Extract the (x, y) coordinate from the center of the cell holding the provided text.  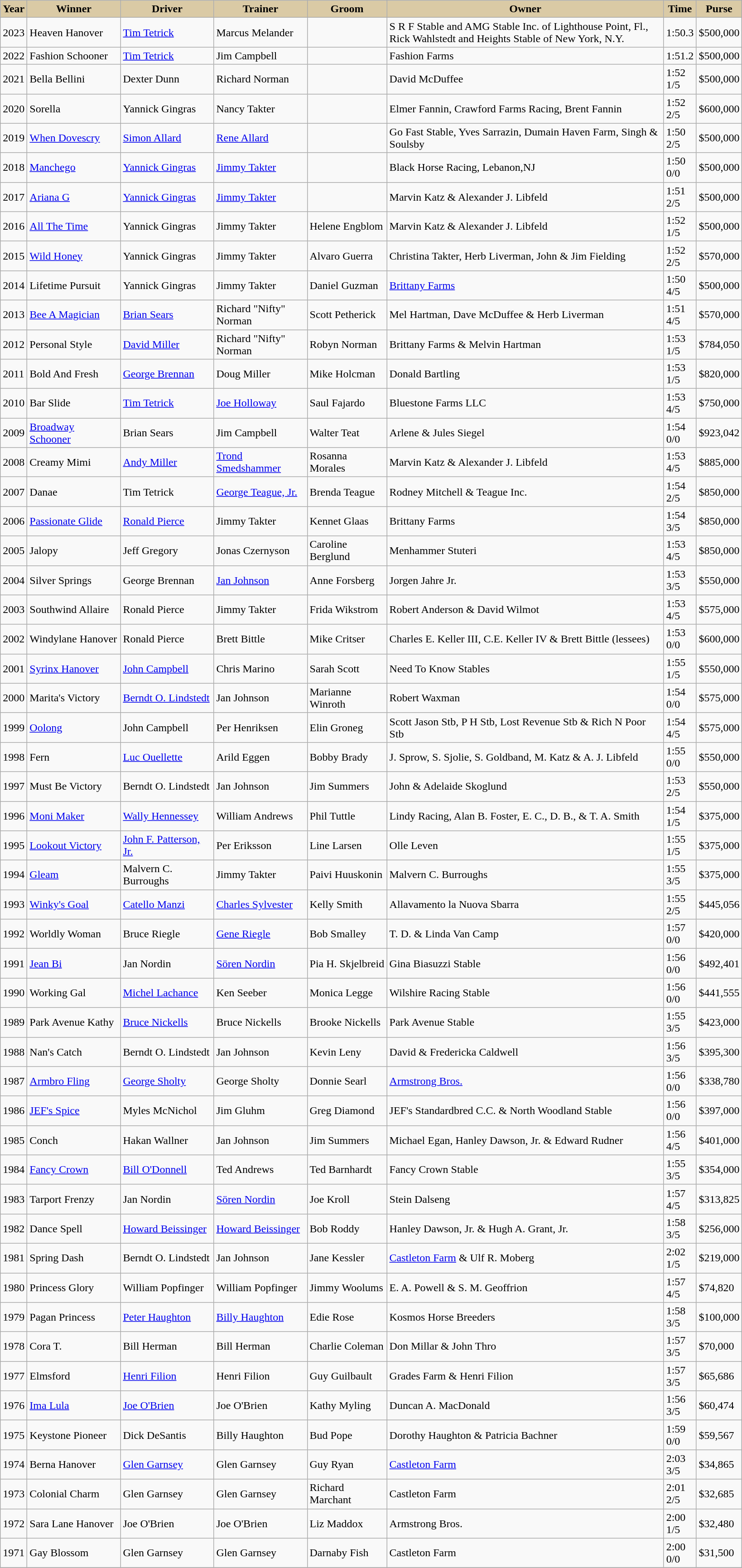
Brittany Farms & Melvin Hartman (525, 344)
Lifetime Pursuit (74, 285)
Oolong (74, 728)
2018 (14, 168)
2000 (14, 698)
1:55 2/5 (680, 904)
$34,865 (719, 1464)
2002 (14, 639)
Grades Farm & Henri Filion (525, 1376)
Jane Kessler (347, 1258)
Kathy Myling (347, 1405)
Anne Forsberg (347, 580)
David Miller (167, 344)
1981 (14, 1258)
$423,000 (719, 1022)
S R F Stable and AMG Stable Inc. of Lighthouse Point, Fl., Rick Wahlstedt and Heights Stable of New York, N.Y. (525, 33)
$397,000 (719, 1111)
Guy Ryan (347, 1464)
David & Fredericka Caldwell (525, 1052)
Per Eriksson (260, 845)
Winky's Goal (74, 904)
Sorella (74, 109)
Jeff Gregory (167, 551)
Daniel Guzman (347, 285)
Elmer Fannin, Crawford Farms Racing, Brent Fannin (525, 109)
1994 (14, 875)
1:51 4/5 (680, 314)
Nan's Catch (74, 1052)
Conch (74, 1140)
Nancy Takter (260, 109)
1:56 4/5 (680, 1140)
Wilshire Racing Stable (525, 993)
Darnaby Fish (347, 1553)
Walter Teat (347, 433)
1977 (14, 1376)
Donnie Searl (347, 1081)
2006 (14, 521)
$420,000 (719, 934)
Need To Know Stables (525, 669)
2023 (14, 33)
1989 (14, 1022)
1:53 3/5 (680, 580)
Brett Bittle (260, 639)
Donald Bartling (525, 374)
Arlene & Jules Siegel (525, 433)
1:57 0/0 (680, 934)
2003 (14, 610)
William Andrews (260, 815)
Kevin Leny (347, 1052)
2:00 1/5 (680, 1523)
Michel Lachance (167, 993)
Syrinx Hanover (74, 669)
Michael Egan, Hanley Dawson, Jr. & Edward Rudner (525, 1140)
Stein Dalseng (525, 1199)
Silver Springs (74, 580)
Robyn Norman (347, 344)
$219,000 (719, 1258)
John & Adelaide Skoglund (525, 786)
1993 (14, 904)
1982 (14, 1229)
Greg Diamond (347, 1111)
Saul Fajardo (347, 403)
Hanley Dawson, Jr. & Hugh A. Grant, Jr. (525, 1229)
Richard Marchant (347, 1494)
Duncan A. MacDonald (525, 1405)
$750,000 (719, 403)
$32,480 (719, 1523)
Alvaro Guerra (347, 256)
Armbro Fling (74, 1081)
1:59 0/0 (680, 1435)
1998 (14, 757)
1991 (14, 963)
Marianne Winroth (347, 698)
David McDuffee (525, 79)
Mike Critser (347, 639)
2015 (14, 256)
E. A. Powell & S. M. Geoffrion (525, 1288)
Brooke Nickells (347, 1022)
Manchego (74, 168)
Bella Bellini (74, 79)
T. D. & Linda Van Camp (525, 934)
1997 (14, 786)
JEF's Spice (74, 1111)
Phil Tuttle (347, 815)
2005 (14, 551)
Robert Anderson & David Wilmot (525, 610)
2017 (14, 197)
2010 (14, 403)
Gene Riegle (260, 934)
Gay Blossom (74, 1553)
Purse (719, 9)
Groom (347, 9)
1979 (14, 1317)
2019 (14, 138)
1974 (14, 1464)
Colonial Charm (74, 1494)
2013 (14, 314)
Spring Dash (74, 1258)
1995 (14, 845)
Doug Miller (260, 374)
Ariana G (74, 197)
Ima Lula (74, 1405)
Caroline Berglund (347, 551)
Jalopy (74, 551)
1972 (14, 1523)
$59,567 (719, 1435)
Kosmos Horse Breeders (525, 1317)
1971 (14, 1553)
All The Time (74, 227)
2021 (14, 79)
2007 (14, 492)
Helene Engblom (347, 227)
Gleam (74, 875)
Personal Style (74, 344)
Myles McNichol (167, 1111)
Pagan Princess (74, 1317)
Bud Pope (347, 1435)
1999 (14, 728)
Dorothy Haughton & Patricia Bachner (525, 1435)
Bruce Riegle (167, 934)
Scott Jason Stb, P H Stb, Lost Revenue Stb & Rich N Poor Stb (525, 728)
Driver (167, 9)
Rene Allard (260, 138)
Kennet Glaas (347, 521)
Winner (74, 9)
2:02 1/5 (680, 1258)
$784,050 (719, 344)
Joe Kroll (347, 1199)
Bluestone Farms LLC (525, 403)
Bob Roddy (347, 1229)
$441,555 (719, 993)
2011 (14, 374)
2014 (14, 285)
Line Larsen (347, 845)
2016 (14, 227)
$100,000 (719, 1317)
Chris Marino (260, 669)
J. Sprow, S. Sjolie, S. Goldband, M. Katz & A. J. Libfeld (525, 757)
Jim Gluhm (260, 1111)
Lindy Racing, Alan B. Foster, E. C., D. B., & T. A. Smith (525, 815)
2009 (14, 433)
1:54 1/5 (680, 815)
Moni Maker (74, 815)
Tarport Frenzy (74, 1199)
$885,000 (719, 462)
Jonas Czernyson (260, 551)
1983 (14, 1199)
Fern (74, 757)
1:50 0/0 (680, 168)
$74,820 (719, 1288)
When Dovescry (74, 138)
Kelly Smith (347, 904)
Don Millar & John Thro (525, 1346)
2001 (14, 669)
2:03 3/5 (680, 1464)
Liz Maddox (347, 1523)
$70,000 (719, 1346)
Time (680, 9)
1:54 3/5 (680, 521)
Charlie Coleman (347, 1346)
Elin Groneg (347, 728)
George Teague, Jr. (260, 492)
Mike Holcman (347, 374)
1:50 2/5 (680, 138)
Rodney Mitchell & Teague Inc. (525, 492)
1984 (14, 1170)
2012 (14, 344)
Heaven Hanover (74, 33)
1976 (14, 1405)
Hakan Wallner (167, 1140)
Owner (525, 9)
Allavamento la Nuova Sbarra (525, 904)
$65,686 (719, 1376)
$32,685 (719, 1494)
$256,000 (719, 1229)
2:01 2/5 (680, 1494)
Monica Legge (347, 993)
Peter Haughton (167, 1317)
2008 (14, 462)
Dance Spell (74, 1229)
Ken Seeber (260, 993)
Pia H. Skjelbreid (347, 963)
Bold And Fresh (74, 374)
Jean Bi (74, 963)
$354,000 (719, 1170)
Olle Leven (525, 845)
1:53 0/0 (680, 639)
1985 (14, 1140)
2004 (14, 580)
Menhammer Stuteri (525, 551)
Park Avenue Stable (525, 1022)
Sarah Scott (347, 669)
2020 (14, 109)
1:50 4/5 (680, 285)
$401,000 (719, 1140)
Keystone Pioneer (74, 1435)
Castleton Farm & Ulf R. Moberg (525, 1258)
Elmsford (74, 1376)
Bob Smalley (347, 934)
Passionate Glide (74, 521)
Gina Biasuzzi Stable (525, 963)
Berna Hanover (74, 1464)
Bar Slide (74, 403)
Wild Honey (74, 256)
1:54 4/5 (680, 728)
Rosanna Morales (347, 462)
Bill O'Donnell (167, 1170)
Simon Allard (167, 138)
John F. Patterson, Jr. (167, 845)
Brenda Teague (347, 492)
Charles Sylvester (260, 904)
1:50.3 (680, 33)
Fashion Farms (525, 56)
Princess Glory (74, 1288)
Sara Lane Hanover (74, 1523)
1988 (14, 1052)
Creamy Mimi (74, 462)
Joe Holloway (260, 403)
Edie Rose (347, 1317)
$445,056 (719, 904)
1996 (14, 815)
Trond Smedshammer (260, 462)
1975 (14, 1435)
$338,780 (719, 1081)
Marita's Victory (74, 698)
Cora T. (74, 1346)
$31,500 (719, 1553)
Charles E. Keller III, C.E. Keller IV & Brett Bittle (lessees) (525, 639)
1990 (14, 993)
Jorgen Jahre Jr. (525, 580)
Robert Waxman (525, 698)
Southwind Allaire (74, 610)
Bee A Magician (74, 314)
Christina Takter, Herb Liverman, John & Jim Fielding (525, 256)
Fancy Crown Stable (525, 1170)
Arild Eggen (260, 757)
Scott Petherick (347, 314)
Working Gal (74, 993)
Guy Guilbault (347, 1376)
Lookout Victory (74, 845)
1987 (14, 1081)
1:55 0/0 (680, 757)
Frida Wikstrom (347, 610)
Must Be Victory (74, 786)
Paivi Huuskonin (347, 875)
Mel Hartman, Dave McDuffee & Herb Liverman (525, 314)
Park Avenue Kathy (74, 1022)
1:53 2/5 (680, 786)
Ted Andrews (260, 1170)
Worldly Woman (74, 934)
1973 (14, 1494)
1992 (14, 934)
Windylane Hanover (74, 639)
1980 (14, 1288)
Broadway Schooner (74, 433)
Richard Norman (260, 79)
Black Horse Racing, Lebanon,NJ (525, 168)
Bobby Brady (347, 757)
Year (14, 9)
Danae (74, 492)
Wally Hennessey (167, 815)
Go Fast Stable, Yves Sarrazin, Dumain Haven Farm, Singh & Soulsby (525, 138)
Fashion Schooner (74, 56)
1986 (14, 1111)
1978 (14, 1346)
$820,000 (719, 374)
$923,042 (719, 433)
$395,300 (719, 1052)
Andy Miller (167, 462)
Marcus Melander (260, 33)
Catello Manzi (167, 904)
JEF's Standardbred C.C. & North Woodland Stable (525, 1111)
1:51.2 (680, 56)
Luc Ouellette (167, 757)
Fancy Crown (74, 1170)
2022 (14, 56)
Per Henriksen (260, 728)
Jimmy Woolums (347, 1288)
$60,474 (719, 1405)
Trainer (260, 9)
$492,401 (719, 963)
$313,825 (719, 1199)
Dexter Dunn (167, 79)
1:51 2/5 (680, 197)
Ted Barnhardt (347, 1170)
1:54 2/5 (680, 492)
Dick DeSantis (167, 1435)
2:00 0/0 (680, 1553)
